Return [X, Y] of the center of cell containing provided text 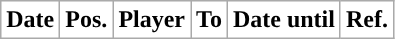
Player [152, 20]
Date until [284, 20]
To [210, 20]
Date [30, 20]
Ref. [366, 20]
Pos. [86, 20]
